Capture the cell that displays the provided text and extract its (x, y) central coordinate. 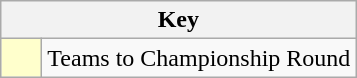
Teams to Championship Round (199, 58)
Key (178, 20)
